Identify which cell holds the provided text, then report its [x, y] central coordinate. 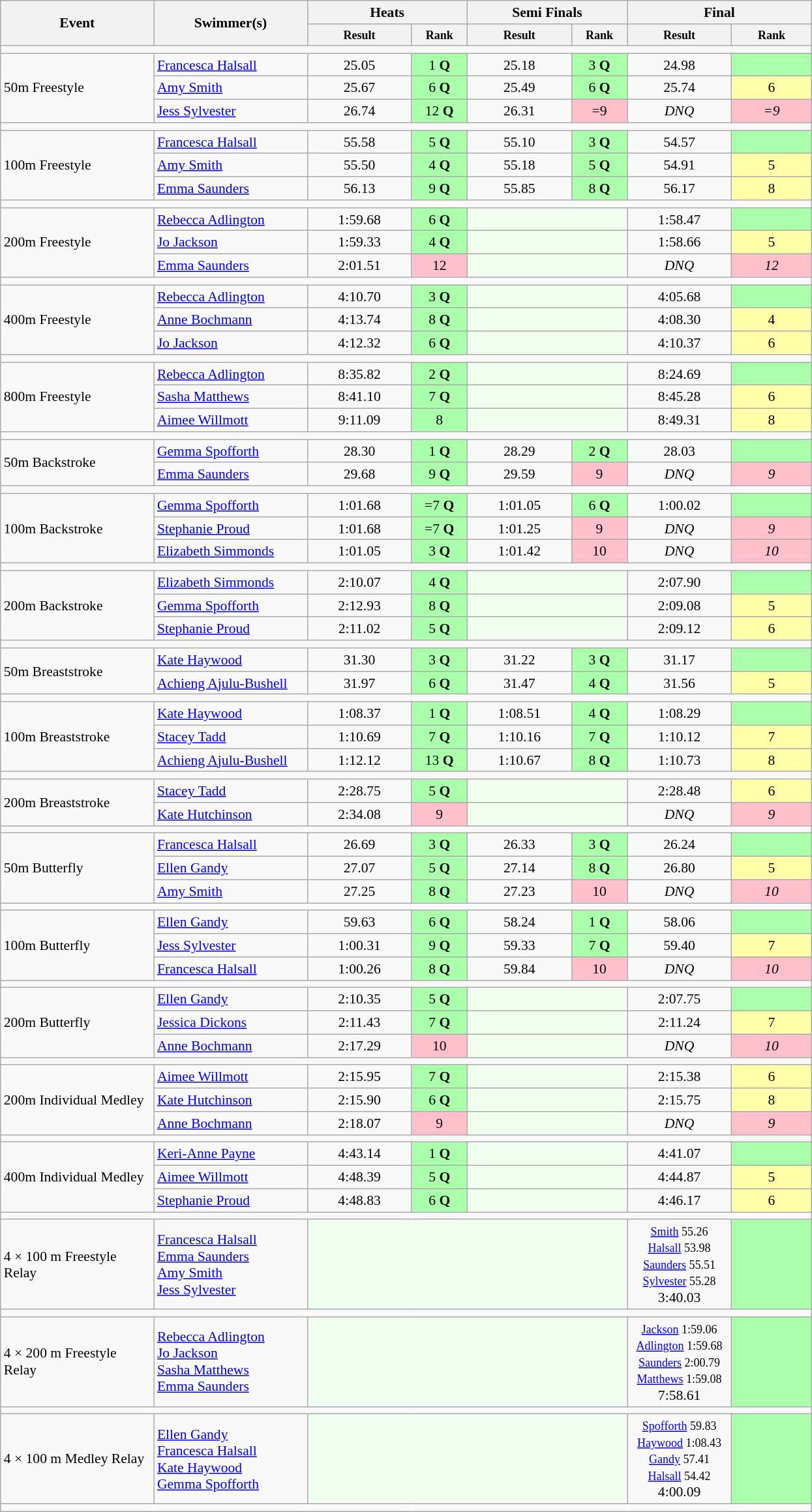
200m Freestyle [77, 243]
31.30 [359, 660]
55.85 [519, 188]
1:08.37 [359, 714]
1:10.73 [680, 760]
56.13 [359, 188]
55.18 [519, 166]
Keri-Anne Payne [231, 1154]
1:00.02 [680, 505]
2:10.35 [359, 1000]
Final [720, 12]
25.18 [519, 65]
400m Individual Medley [77, 1178]
26.74 [359, 111]
Jessica Dickons [231, 1023]
2:34.08 [359, 814]
2:11.24 [680, 1023]
4:48.83 [359, 1200]
800m Freestyle [77, 398]
29.59 [519, 475]
4:10.70 [359, 297]
200m Breaststroke [77, 802]
50m Butterfly [77, 868]
9:11.09 [359, 421]
28.03 [680, 451]
31.56 [680, 683]
Rebecca AdlingtonJo JacksonSasha MatthewsEmma Saunders [231, 1362]
55.10 [519, 142]
2:15.90 [359, 1100]
8:35.82 [359, 374]
2:10.07 [359, 582]
1:58.66 [680, 243]
4:12.32 [359, 343]
28.30 [359, 451]
56.17 [680, 188]
1:59.33 [359, 243]
400m Freestyle [77, 319]
54.91 [680, 166]
4 × 100 m Freestyle Relay [77, 1265]
Swimmer(s) [231, 23]
100m Freestyle [77, 166]
25.67 [359, 88]
4:41.07 [680, 1154]
59.33 [519, 945]
1:59.68 [359, 220]
31.17 [680, 660]
24.98 [680, 65]
55.58 [359, 142]
4:46.17 [680, 1200]
1:08.51 [519, 714]
50m Freestyle [77, 89]
59.40 [680, 945]
2:12.93 [359, 606]
Smith 55.26Halsall 53.98Saunders 55.51Sylvester 55.283:40.03 [680, 1265]
Francesca HalsallEmma SaundersAmy SmithJess Sylvester [231, 1265]
4 × 200 m Freestyle Relay [77, 1362]
Event [77, 23]
1:12.12 [359, 760]
50m Backstroke [77, 463]
25.05 [359, 65]
1:01.42 [519, 552]
100m Backstroke [77, 528]
26.69 [359, 845]
58.06 [680, 923]
26.31 [519, 111]
26.33 [519, 845]
200m Individual Medley [77, 1101]
59.63 [359, 923]
1:01.25 [519, 529]
28.29 [519, 451]
8:49.31 [680, 421]
27.07 [359, 868]
2:09.08 [680, 606]
27.14 [519, 868]
31.97 [359, 683]
100m Butterfly [77, 945]
8:24.69 [680, 374]
27.25 [359, 891]
29.68 [359, 475]
2:01.51 [359, 266]
2:17.29 [359, 1046]
31.22 [519, 660]
25.74 [680, 88]
4:13.74 [359, 320]
2:28.48 [680, 791]
50m Breaststroke [77, 672]
4:43.14 [359, 1154]
55.50 [359, 166]
1:08.29 [680, 714]
4 × 100 m Medley Relay [77, 1459]
Heats [387, 12]
8:41.10 [359, 397]
1:10.67 [519, 760]
2:18.07 [359, 1123]
Semi Finals [547, 12]
4:48.39 [359, 1178]
2:11.02 [359, 629]
26.80 [680, 868]
100m Breaststroke [77, 737]
1:58.47 [680, 220]
Sasha Matthews [231, 397]
2:28.75 [359, 791]
8:45.28 [680, 397]
4:10.37 [680, 343]
59.84 [519, 969]
4:44.87 [680, 1178]
4:05.68 [680, 297]
Spofforth 59.83Haywood 1:08.43Gandy 57.41Halsall 54.424:00.09 [680, 1459]
25.49 [519, 88]
1:10.12 [680, 737]
27.23 [519, 891]
4:08.30 [680, 320]
Jackson 1:59.06Adlington 1:59.68Saunders 2:00.79Matthews 1:59.087:58.61 [680, 1362]
2:15.75 [680, 1100]
2:11.43 [359, 1023]
2:09.12 [680, 629]
12 Q [440, 111]
2:07.75 [680, 1000]
200m Butterfly [77, 1022]
1:00.26 [359, 969]
4 [772, 320]
58.24 [519, 923]
Ellen GandyFrancesca HalsallKate HaywoodGemma Spofforth [231, 1459]
1:00.31 [359, 945]
26.24 [680, 845]
13 Q [440, 760]
54.57 [680, 142]
2:15.95 [359, 1077]
31.47 [519, 683]
1:10.69 [359, 737]
1:10.16 [519, 737]
2:07.90 [680, 582]
200m Backstroke [77, 605]
2:15.38 [680, 1077]
